Search for the cell housing the specified text and yield its [x, y] center coordinate. 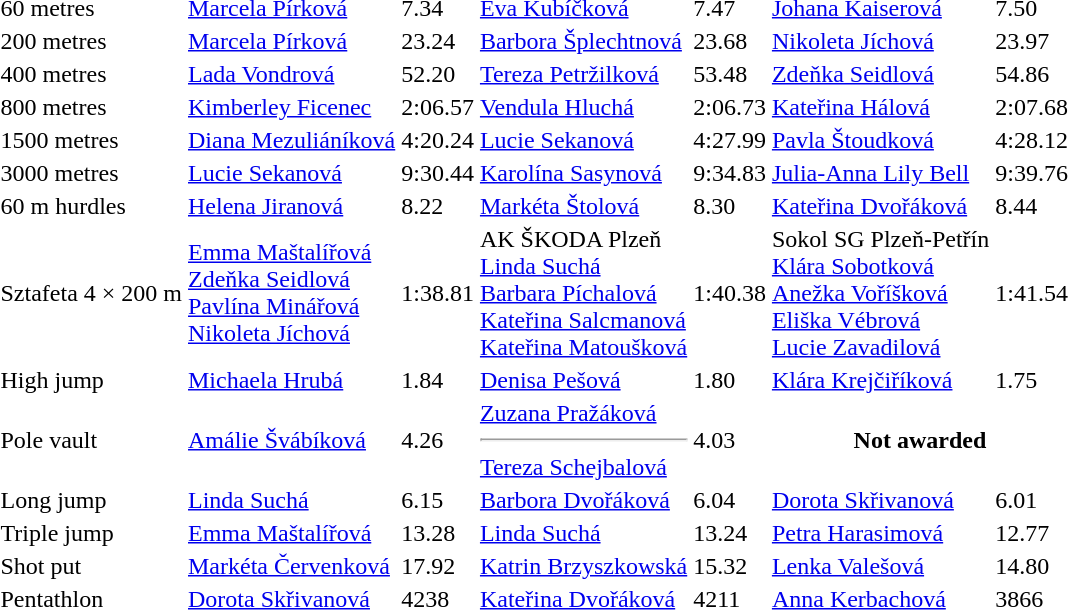
9:30.44 [438, 173]
Zdeňka Seidlová [880, 74]
1:38.81 [438, 293]
15.32 [730, 566]
13.24 [730, 533]
Karolína Sasynová [583, 173]
Lada Vondrová [291, 74]
Helena Jiranová [291, 206]
Denisa Pešová [583, 380]
Zuzana PražákováTereza Schejbalová [583, 440]
Tereza Petržilková [583, 74]
6.15 [438, 500]
2:06.73 [730, 107]
4.26 [438, 440]
Lenka Valešová [880, 566]
Pavla Štoudková [880, 140]
Emma MaštalířováZdeňka SeidlováPavlína MinářováNikoleta Jíchová [291, 293]
Markéta Červenková [291, 566]
Kateřina Hálová [880, 107]
Dorota Skřivanová [880, 500]
Barbora Dvořáková [583, 500]
Sokol SG Plzeň-PetřínKlára SobotkováAnežka VoříškováEliška VébrováLucie Zavadilová [880, 293]
Kateřina Dvořáková [880, 206]
Barbora Šplechtnová [583, 41]
52.20 [438, 74]
Markéta Štolová [583, 206]
1.84 [438, 380]
23.68 [730, 41]
1.80 [730, 380]
2:06.57 [438, 107]
Diana Mezuliáníková [291, 140]
Michaela Hrubá [291, 380]
8.30 [730, 206]
Klára Krejčiříková [880, 380]
Nikoleta Jíchová [880, 41]
13.28 [438, 533]
23.24 [438, 41]
4.03 [730, 440]
1:40.38 [730, 293]
4:27.99 [730, 140]
9:34.83 [730, 173]
8.22 [438, 206]
Petra Harasimová [880, 533]
Marcela Pírková [291, 41]
Katrin Brzyszkowská [583, 566]
AK ŠKODA PlzeňLinda SucháBarbara PíchalováKateřina SalcmanováKateřina Matoušková [583, 293]
Julia-Anna Lily Bell [880, 173]
17.92 [438, 566]
Kimberley Ficenec [291, 107]
Amálie Švábíková [291, 440]
6.04 [730, 500]
Emma Maštalířová [291, 533]
53.48 [730, 74]
Vendula Hluchá [583, 107]
4:20.24 [438, 140]
